Find where the given text appears and provide that cell's center as [X, Y] coordinate. 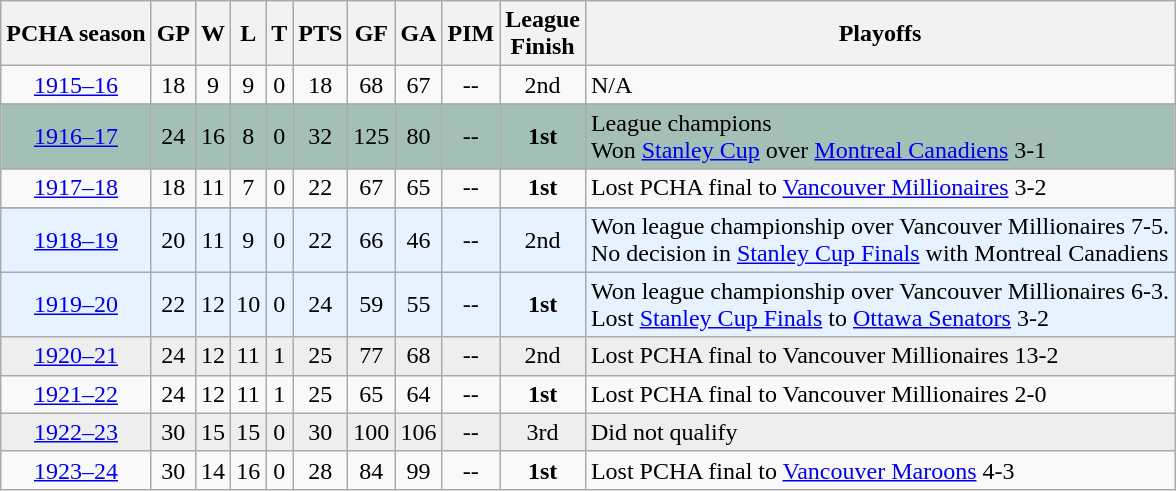
1921–22 [76, 394]
20 [173, 240]
8 [248, 136]
66 [372, 240]
14 [214, 470]
PTS [320, 34]
1920–21 [76, 356]
LeagueFinish [543, 34]
PCHA season [76, 34]
Playoffs [880, 34]
28 [320, 470]
1923–24 [76, 470]
46 [418, 240]
PIM [471, 34]
Lost PCHA final to Vancouver Millionaires 3-2 [880, 188]
Lost PCHA final to Vancouver Maroons 4-3 [880, 470]
Lost PCHA final to Vancouver Millionaires 2-0 [880, 394]
32 [320, 136]
N/A [880, 85]
59 [372, 304]
80 [418, 136]
125 [372, 136]
Won league championship over Vancouver Millionaires 6-3. Lost Stanley Cup Finals to Ottawa Senators 3-2 [880, 304]
Lost PCHA final to Vancouver Millionaires 13-2 [880, 356]
99 [418, 470]
100 [372, 432]
Did not qualify [880, 432]
77 [372, 356]
GA [418, 34]
106 [418, 432]
10 [248, 304]
84 [372, 470]
1918–19 [76, 240]
Won league championship over Vancouver Millionaires 7-5. No decision in Stanley Cup Finals with Montreal Canadiens [880, 240]
3rd [543, 432]
1919–20 [76, 304]
1917–18 [76, 188]
1915–16 [76, 85]
L [248, 34]
64 [418, 394]
1916–17 [76, 136]
W [214, 34]
GP [173, 34]
55 [418, 304]
League champions Won Stanley Cup over Montreal Canadiens 3-1 [880, 136]
1922–23 [76, 432]
T [280, 34]
GF [372, 34]
7 [248, 188]
